Identify which cell holds the provided text, then report its [X, Y] central coordinate. 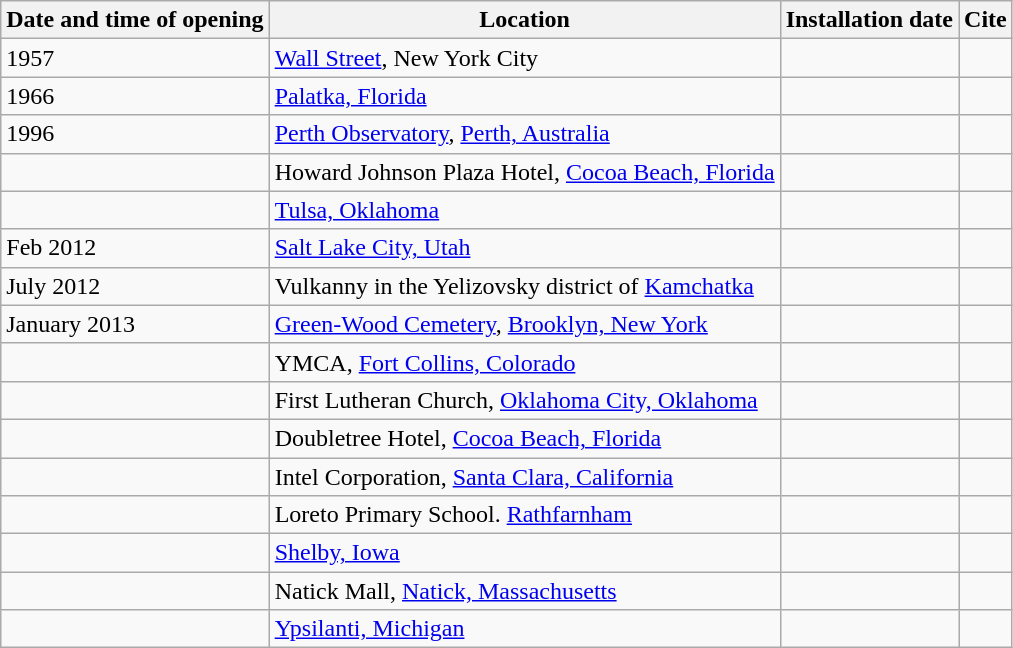
Feb 2012 [135, 248]
Palatka, Florida [524, 96]
1996 [135, 134]
YMCA, Fort Collins, Colorado [524, 362]
January 2013 [135, 324]
Intel Corporation, Santa Clara, California [524, 477]
Shelby, Iowa [524, 553]
1957 [135, 58]
Green-Wood Cemetery, Brooklyn, New York [524, 324]
Natick Mall, Natick, Massachusetts [524, 591]
Doubletree Hotel, Cocoa Beach, Florida [524, 438]
First Lutheran Church, Oklahoma City, Oklahoma [524, 400]
Location [524, 20]
Wall Street, New York City [524, 58]
Tulsa, Oklahoma [524, 210]
Ypsilanti, Michigan [524, 629]
July 2012 [135, 286]
Installation date [869, 20]
Salt Lake City, Utah [524, 248]
1966 [135, 96]
Perth Observatory, Perth, Australia [524, 134]
Date and time of opening [135, 20]
Vulkanny in the Yelizovsky district of Kamchatka [524, 286]
Loreto Primary School. Rathfarnham [524, 515]
Cite [986, 20]
Howard Johnson Plaza Hotel, Cocoa Beach, Florida [524, 172]
